Return the (X, Y) coordinate for the center point of the cell that contains the specified text.  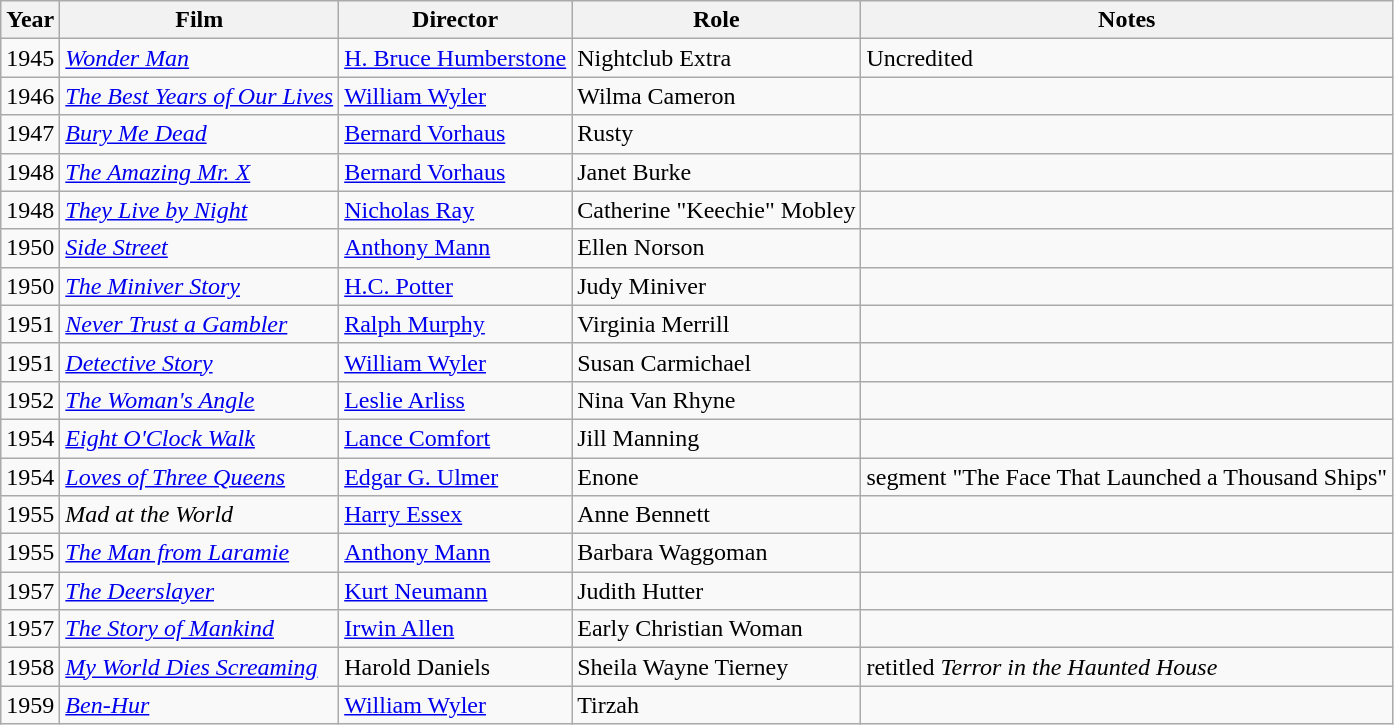
Barbara Waggoman (716, 553)
1945 (30, 58)
The Woman's Angle (200, 400)
Nightclub Extra (716, 58)
H.C. Potter (456, 286)
Janet Burke (716, 172)
Ralph Murphy (456, 324)
Tirzah (716, 705)
Nicholas Ray (456, 210)
Anne Bennett (716, 515)
My World Dies Screaming (200, 667)
Judith Hutter (716, 591)
Kurt Neumann (456, 591)
Lance Comfort (456, 438)
1959 (30, 705)
The Deerslayer (200, 591)
Film (200, 20)
H. Bruce Humberstone (456, 58)
Side Street (200, 248)
Role (716, 20)
Catherine "Keechie" Mobley (716, 210)
Never Trust a Gambler (200, 324)
Susan Carmichael (716, 362)
Ellen Norson (716, 248)
Sheila Wayne Tierney (716, 667)
1946 (30, 96)
Wilma Cameron (716, 96)
Jill Manning (716, 438)
They Live by Night (200, 210)
1958 (30, 667)
1952 (30, 400)
The Miniver Story (200, 286)
Leslie Arliss (456, 400)
Judy Miniver (716, 286)
Early Christian Woman (716, 629)
retitled Terror in the Haunted House (1127, 667)
segment "The Face That Launched a Thousand Ships" (1127, 477)
Eight O'Clock Walk (200, 438)
Harry Essex (456, 515)
Virginia Merrill (716, 324)
Harold Daniels (456, 667)
Rusty (716, 134)
The Best Years of Our Lives (200, 96)
Uncredited (1127, 58)
Loves of Three Queens (200, 477)
The Story of Mankind (200, 629)
The Amazing Mr. X (200, 172)
Mad at the World (200, 515)
Year (30, 20)
Edgar G. Ulmer (456, 477)
Notes (1127, 20)
Ben-Hur (200, 705)
Wonder Man (200, 58)
Enone (716, 477)
The Man from Laramie (200, 553)
1947 (30, 134)
Detective Story (200, 362)
Director (456, 20)
Nina Van Rhyne (716, 400)
Bury Me Dead (200, 134)
Irwin Allen (456, 629)
